Identify which cell holds the provided text, then report its (X, Y) central coordinate. 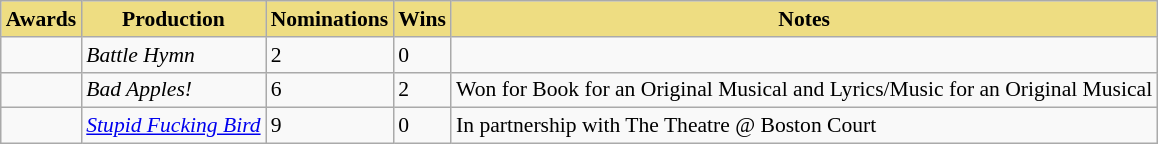
6 (330, 90)
Production (173, 19)
Stupid Fucking Bird (173, 126)
Bad Apples! (173, 90)
Battle Hymn (173, 55)
In partnership with The Theatre @ Boston Court (804, 126)
Awards (41, 19)
Nominations (330, 19)
Notes (804, 19)
Won for Book for an Original Musical and Lyrics/Music for an Original Musical (804, 90)
9 (330, 126)
Wins (422, 19)
